Find where the given text appears and provide that cell's center as (X, Y) coordinate. 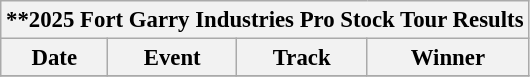
Event (172, 58)
Track (302, 58)
Date (54, 58)
**2025 Fort Garry Industries Pro Stock Tour Results (265, 20)
Winner (448, 58)
